Return the [x, y] coordinate for the center point of the cell that contains the specified text.  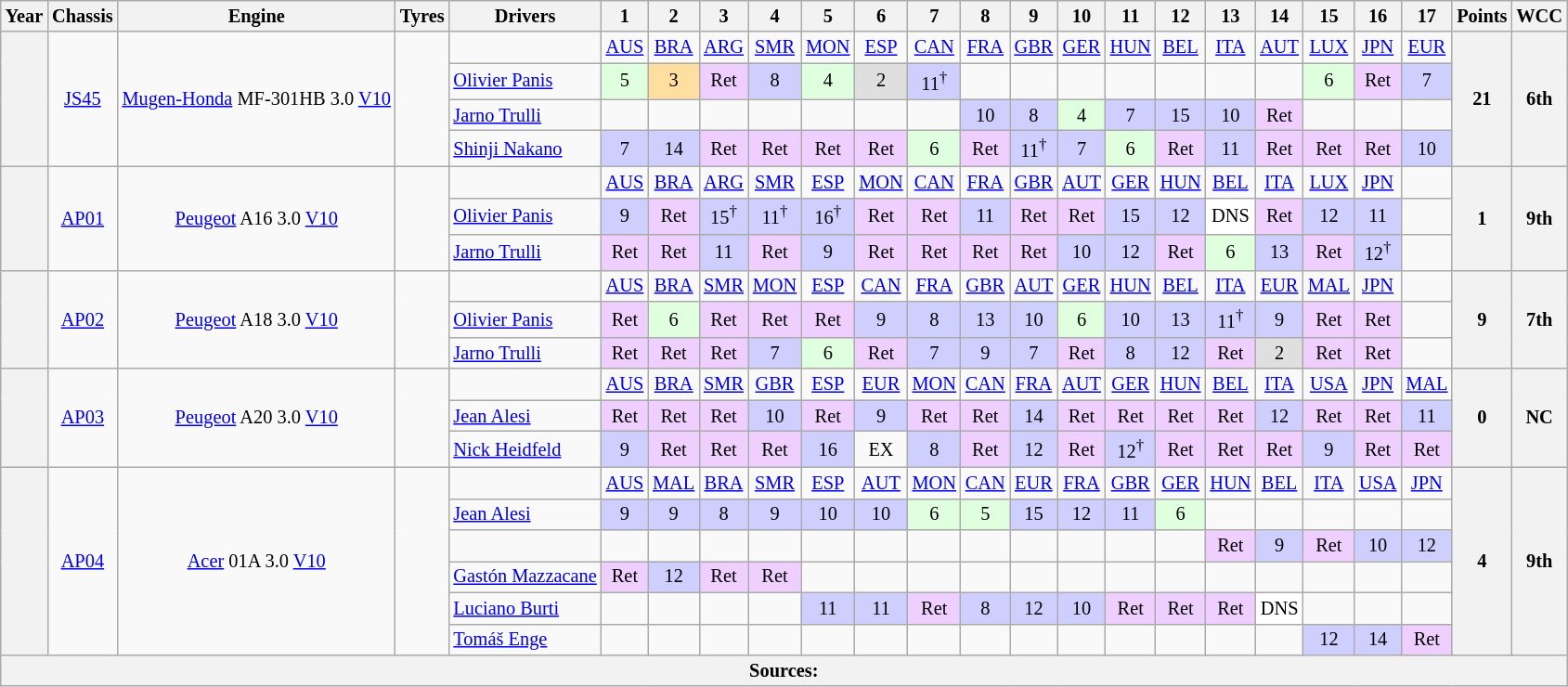
Tyres [422, 16]
Peugeot A20 3.0 V10 [256, 418]
16† [828, 215]
NC [1539, 418]
JS45 [82, 98]
EX [880, 449]
Engine [256, 16]
Shinji Nakano [525, 149]
AP04 [82, 561]
AP02 [82, 319]
15† [724, 215]
Year [24, 16]
7th [1539, 319]
Nick Heidfeld [525, 449]
AP01 [82, 218]
WCC [1539, 16]
Sources: [784, 670]
Points [1482, 16]
Peugeot A18 3.0 V10 [256, 319]
0 [1482, 418]
Drivers [525, 16]
17 [1426, 16]
Luciano Burti [525, 608]
Tomáš Enge [525, 640]
Chassis [82, 16]
21 [1482, 98]
Gastón Mazzacane [525, 577]
AP03 [82, 418]
Mugen-Honda MF-301HB 3.0 V10 [256, 98]
Peugeot A16 3.0 V10 [256, 218]
Acer 01A 3.0 V10 [256, 561]
6th [1539, 98]
